Capture the cell that displays the provided text and extract its (X, Y) central coordinate. 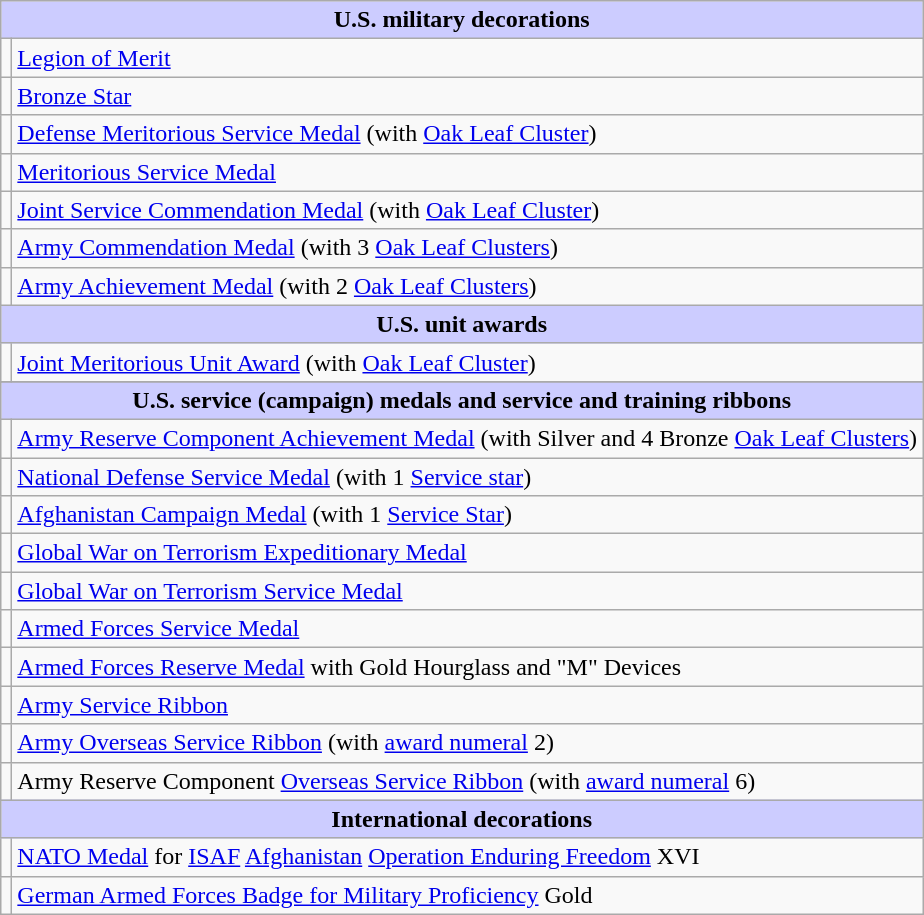
U.S. unit awards (462, 324)
International decorations (462, 819)
Global War on Terrorism Expeditionary Medal (468, 553)
Global War on Terrorism Service Medal (468, 591)
Army Reserve Component Overseas Service Ribbon (with award numeral 6) (468, 781)
Army Commendation Medal (with 3 Oak Leaf Clusters) (468, 248)
Army Overseas Service Ribbon (with award numeral 2) (468, 743)
Defense Meritorious Service Medal (with Oak Leaf Cluster) (468, 134)
Armed Forces Reserve Medal with Gold Hourglass and "M" Devices (468, 667)
Joint Service Commendation Medal (with Oak Leaf Cluster) (468, 210)
Army Reserve Component Achievement Medal (with Silver and 4 Bronze Oak Leaf Clusters) (468, 438)
Meritorious Service Medal (468, 172)
German Armed Forces Badge for Military Proficiency Gold (468, 895)
Army Achievement Medal (with 2 Oak Leaf Clusters) (468, 286)
National Defense Service Medal (with 1 Service star) (468, 477)
Army Service Ribbon (468, 705)
NATO Medal for ISAF Afghanistan Operation Enduring Freedom XVI (468, 857)
Afghanistan Campaign Medal (with 1 Service Star) (468, 515)
U.S. military decorations (462, 20)
Armed Forces Service Medal (468, 629)
Legion of Merit (468, 58)
Bronze Star (468, 96)
Joint Meritorious Unit Award (with Oak Leaf Cluster) (468, 362)
U.S. service (campaign) medals and service and training ribbons (462, 400)
